Extract the [x, y] coordinate from the center of the cell holding the provided text.  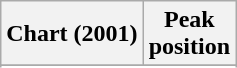
Peakposition [189, 34]
Chart (2001) [72, 34]
